Provide the [x, y] coordinate of the cell's center where the given text is located.  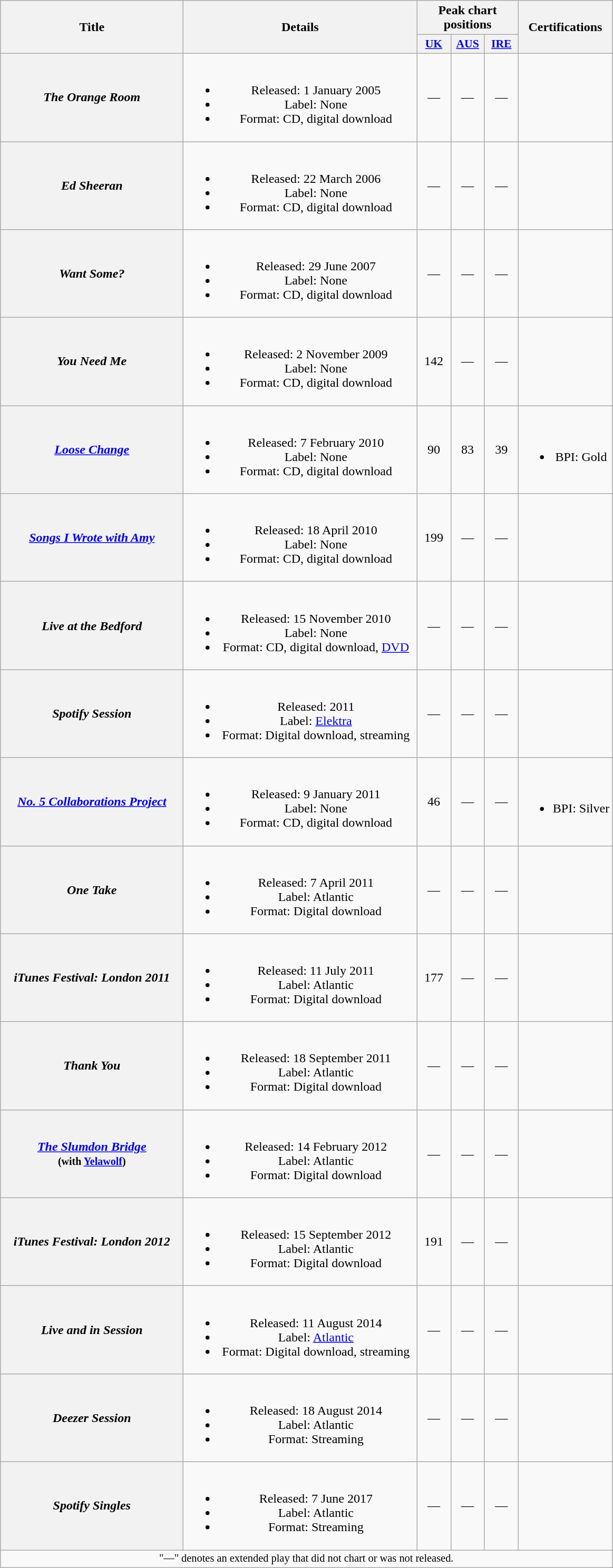
Released: 29 June 2007Label: None Format: CD, digital download [300, 274]
AUS [468, 44]
Songs I Wrote with Amy [92, 537]
The Slumdon Bridge(with Yelawolf) [92, 1154]
177 [434, 978]
142 [434, 361]
You Need Me [92, 361]
Spotify Session [92, 713]
Released: 18 September 2011Label: AtlanticFormat: Digital download [300, 1065]
Ed Sheeran [92, 185]
IRE [501, 44]
Peak chartpositions [468, 18]
Live and in Session [92, 1330]
The Orange Room [92, 97]
Live at the Bedford [92, 626]
Spotify Singles [92, 1506]
iTunes Festival: London 2012 [92, 1241]
Released: 1 January 2005Label: None Format: CD, digital download [300, 97]
No. 5 Collaborations Project [92, 802]
Released: 7 April 2011Label: AtlanticFormat: Digital download [300, 889]
Released: 22 March 2006Label: None Format: CD, digital download [300, 185]
Released: 9 January 2011Label: None Format: CD, digital download [300, 802]
90 [434, 450]
Released: 14 February 2012Label: AtlanticFormat: Digital download [300, 1154]
One Take [92, 889]
199 [434, 537]
iTunes Festival: London 2011 [92, 978]
191 [434, 1241]
BPI: Silver [565, 802]
Released: 11 August 2014Label: AtlanticFormat: Digital download, streaming [300, 1330]
46 [434, 802]
Released: 15 September 2012Label: AtlanticFormat: Digital download [300, 1241]
Thank You [92, 1065]
83 [468, 450]
Released: 18 April 2010Label: None Format: CD, digital download [300, 537]
BPI: Gold [565, 450]
"—" denotes an extended play that did not chart or was not released. [307, 1559]
Released: 11 July 2011Label: AtlanticFormat: Digital download [300, 978]
UK [434, 44]
Deezer Session [92, 1417]
Details [300, 27]
Title [92, 27]
Loose Change [92, 450]
Released: 2011Label: ElektraFormat: Digital download, streaming [300, 713]
Released: 2 November 2009Label: None Format: CD, digital download [300, 361]
Released: 7 February 2010Label: None Format: CD, digital download [300, 450]
Want Some? [92, 274]
39 [501, 450]
Released: 7 June 2017Label: AtlanticFormat: Streaming [300, 1506]
Released: 15 November 2010Label: None Format: CD, digital download, DVD [300, 626]
Released: 18 August 2014Label: AtlanticFormat: Streaming [300, 1417]
Certifications [565, 27]
